Search for the cell housing the specified text and yield its [x, y] center coordinate. 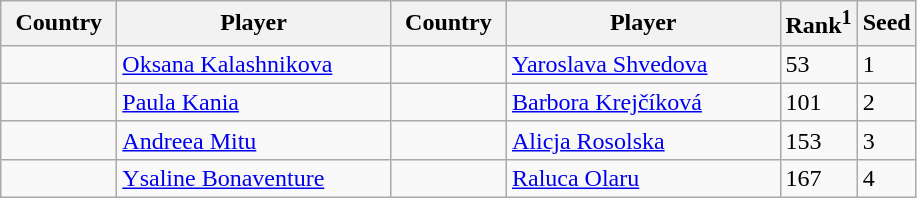
Barbora Krejčíková [643, 102]
153 [818, 140]
1 [886, 64]
Seed [886, 24]
Rank1 [818, 24]
Alicja Rosolska [643, 140]
Andreea Mitu [254, 140]
3 [886, 140]
Oksana Kalashnikova [254, 64]
2 [886, 102]
Paula Kania [254, 102]
4 [886, 178]
167 [818, 178]
Yaroslava Shvedova [643, 64]
53 [818, 64]
Ysaline Bonaventure [254, 178]
Raluca Olaru [643, 178]
101 [818, 102]
